Determine the [X, Y] coordinate at the center of the cell enclosing the given text.  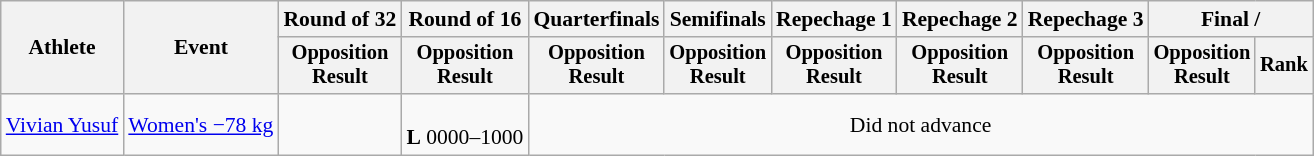
Round of 32 [340, 19]
Repechage 1 [834, 19]
Repechage 3 [1086, 19]
Repechage 2 [960, 19]
L 0000–1000 [464, 124]
Quarterfinals [596, 19]
Athlete [62, 48]
Event [200, 48]
Vivian Yusuf [62, 124]
Round of 16 [464, 19]
Semifinals [718, 19]
Women's −78 kg [200, 124]
Rank [1284, 66]
Final / [1231, 19]
Did not advance [920, 124]
